Determine the (x, y) coordinate at the center of the cell enclosing the given text.  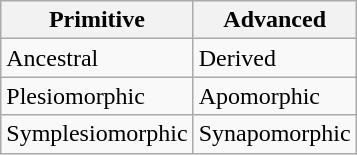
Primitive (97, 20)
Apomorphic (274, 96)
Synapomorphic (274, 134)
Ancestral (97, 58)
Advanced (274, 20)
Symplesiomorphic (97, 134)
Derived (274, 58)
Plesiomorphic (97, 96)
